Provide the [x, y] coordinate of the cell's center where the given text is located.  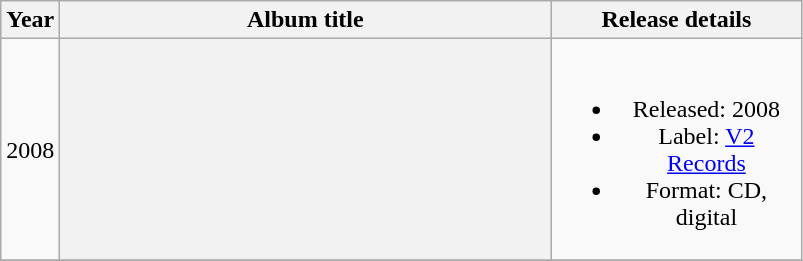
2008 [30, 150]
Released: 2008Label: V2 RecordsFormat: CD, digital [676, 150]
Year [30, 20]
Album title [306, 20]
Release details [676, 20]
